Pinpoint the cell where the given text exists, returning its (x, y) midpoint coordinate. 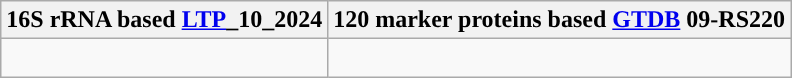
16S rRNA based LTP_10_2024 (164, 20)
120 marker proteins based GTDB 09-RS220 (560, 20)
